Return the [x, y] coordinate for the center point of the cell that contains the specified text.  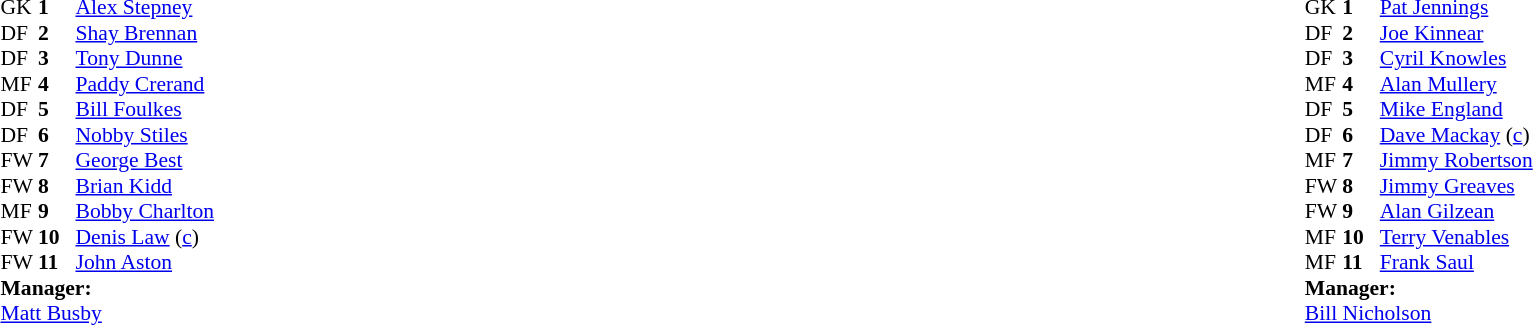
Alan Mullery [1456, 84]
Frank Saul [1456, 263]
Joe Kinnear [1456, 33]
Bill Foulkes [146, 109]
Bobby Charlton [146, 211]
John Aston [146, 263]
Denis Law (c) [146, 237]
Nobby Stiles [146, 135]
Shay Brennan [146, 33]
George Best [146, 161]
Paddy Crerand [146, 84]
Cyril Knowles [1456, 59]
Dave Mackay (c) [1456, 135]
Brian Kidd [146, 186]
Tony Dunne [146, 59]
Terry Venables [1456, 237]
Alan Gilzean [1456, 211]
Jimmy Robertson [1456, 161]
Mike England [1456, 109]
Jimmy Greaves [1456, 186]
